Scan for the cell matching the given text and deliver its [x, y] coordinate at center. 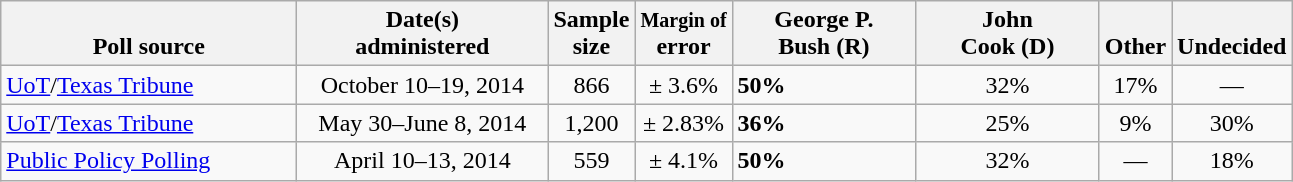
JohnCook (D) [1008, 34]
October 10–19, 2014 [422, 85]
± 3.6% [684, 85]
18% [1232, 161]
Margin oferror [684, 34]
25% [1008, 123]
± 4.1% [684, 161]
George P.Bush (R) [824, 34]
Public Policy Polling [149, 161]
30% [1232, 123]
April 10–13, 2014 [422, 161]
Poll source [149, 34]
36% [824, 123]
1,200 [592, 123]
866 [592, 85]
Date(s)administered [422, 34]
9% [1135, 123]
Other [1135, 34]
17% [1135, 85]
Undecided [1232, 34]
559 [592, 161]
May 30–June 8, 2014 [422, 123]
± 2.83% [684, 123]
Samplesize [592, 34]
